Return (x, y) of the center of cell containing provided text 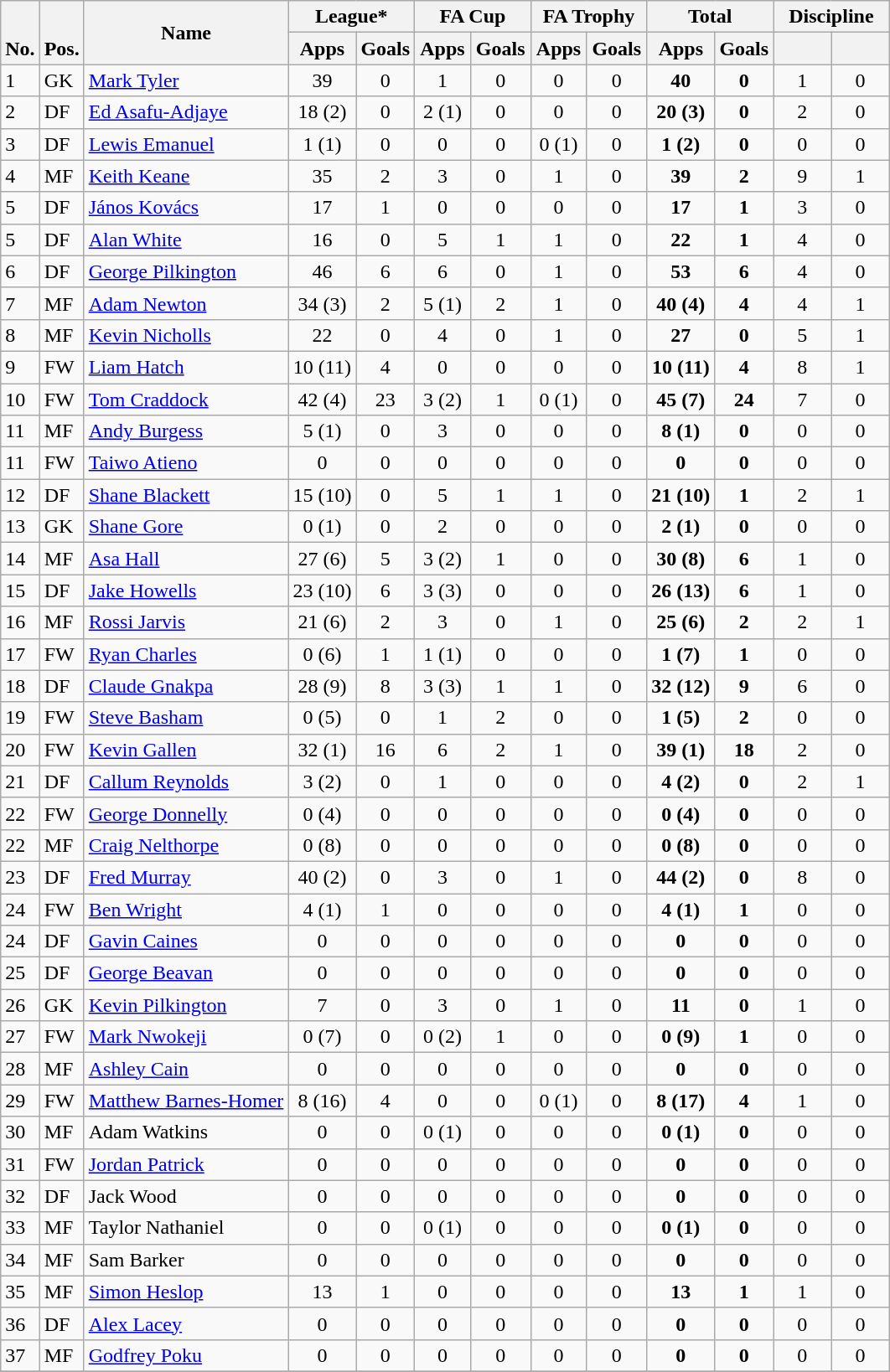
40 (680, 80)
Adam Watkins (186, 1132)
53 (680, 271)
Lewis Emanuel (186, 144)
0 (2) (442, 1037)
Discipline (831, 17)
Matthew Barnes-Homer (186, 1101)
0 (9) (680, 1037)
30 (8) (680, 559)
25 (6) (680, 622)
25 (20, 973)
Fred Murray (186, 877)
Ryan Charles (186, 654)
26 (13) (680, 591)
39 (1) (680, 750)
23 (10) (322, 591)
0 (7) (322, 1037)
19 (20, 718)
Simon Heslop (186, 1292)
FA Trophy (588, 17)
12 (20, 495)
Kevin Pilkington (186, 1005)
Ashley Cain (186, 1069)
Jordan Patrick (186, 1164)
Asa Hall (186, 559)
33 (20, 1228)
18 (2) (322, 112)
Keith Keane (186, 176)
8 (16) (322, 1101)
44 (2) (680, 877)
Sam Barker (186, 1260)
40 (4) (680, 303)
Craig Nelthorpe (186, 845)
1 (5) (680, 718)
37 (20, 1355)
30 (20, 1132)
Name (186, 33)
28 (20, 1069)
31 (20, 1164)
Shane Gore (186, 527)
Ben Wright (186, 909)
Rossi Jarvis (186, 622)
34 (3) (322, 303)
27 (6) (322, 559)
26 (20, 1005)
32 (20, 1196)
Mark Nwokeji (186, 1037)
21 (6) (322, 622)
Tom Craddock (186, 400)
Jake Howells (186, 591)
21 (20, 781)
0 (6) (322, 654)
20 (3) (680, 112)
1 (2) (680, 144)
Total (711, 17)
Kevin Gallen (186, 750)
Taiwo Atieno (186, 463)
Godfrey Poku (186, 1355)
32 (1) (322, 750)
14 (20, 559)
15 (10) (322, 495)
League* (352, 17)
Alex Lacey (186, 1323)
8 (17) (680, 1101)
Claude Gnakpa (186, 686)
János Kovács (186, 208)
21 (10) (680, 495)
45 (7) (680, 400)
29 (20, 1101)
8 (1) (680, 431)
Liam Hatch (186, 367)
Jack Wood (186, 1196)
1 (7) (680, 654)
42 (4) (322, 400)
10 (20, 400)
4 (2) (680, 781)
Kevin Nicholls (186, 335)
20 (20, 750)
No. (20, 33)
Callum Reynolds (186, 781)
Pos. (62, 33)
George Beavan (186, 973)
46 (322, 271)
0 (5) (322, 718)
George Donnelly (186, 813)
Adam Newton (186, 303)
15 (20, 591)
36 (20, 1323)
Shane Blackett (186, 495)
Alan White (186, 240)
FA Cup (473, 17)
Gavin Caines (186, 941)
Andy Burgess (186, 431)
Ed Asafu-Adjaye (186, 112)
32 (12) (680, 686)
28 (9) (322, 686)
George Pilkington (186, 271)
Steve Basham (186, 718)
Mark Tyler (186, 80)
Taylor Nathaniel (186, 1228)
40 (2) (322, 877)
34 (20, 1260)
